Identify which cell holds the provided text, then report its (x, y) central coordinate. 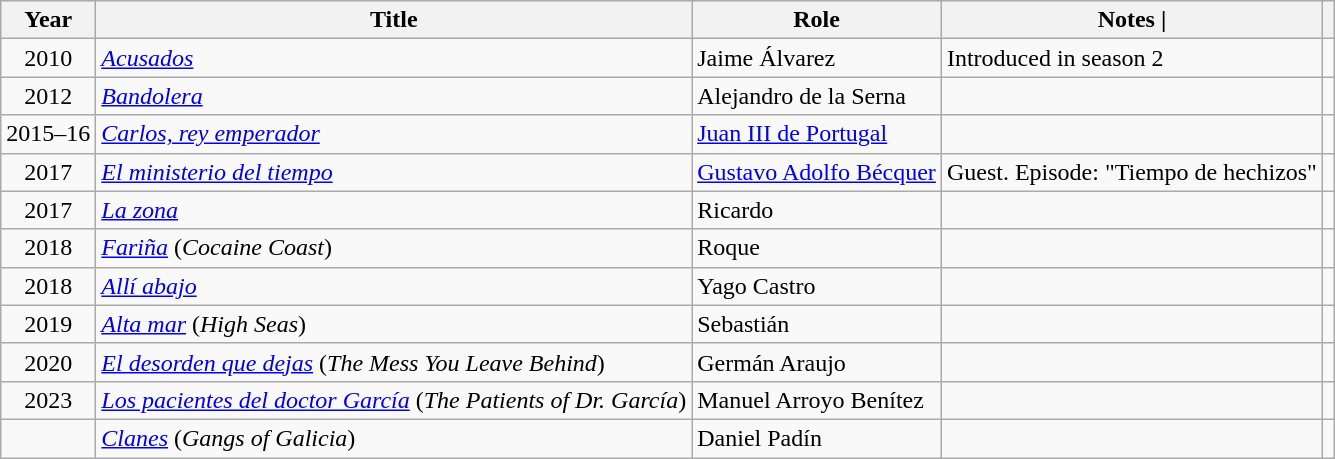
2015–16 (48, 134)
2019 (48, 324)
Bandolera (394, 96)
Introduced in season 2 (1132, 58)
Carlos, rey emperador (394, 134)
2020 (48, 362)
Jaime Álvarez (817, 58)
Year (48, 20)
Acusados (394, 58)
Fariña (Cocaine Coast) (394, 248)
2010 (48, 58)
La zona (394, 210)
Role (817, 20)
Allí abajo (394, 286)
Roque (817, 248)
Alta mar (High Seas) (394, 324)
2023 (48, 400)
Guest. Episode: "Tiempo de hechizos" (1132, 172)
Sebastián (817, 324)
El ministerio del tiempo (394, 172)
Daniel Padín (817, 438)
2012 (48, 96)
Alejandro de la Serna (817, 96)
Manuel Arroyo Benítez (817, 400)
Title (394, 20)
Juan III de Portugal (817, 134)
Los pacientes del doctor García (The Patients of Dr. García) (394, 400)
Clanes (Gangs of Galicia) (394, 438)
Notes | (1132, 20)
Germán Araujo (817, 362)
Gustavo Adolfo Bécquer (817, 172)
Ricardo (817, 210)
El desorden que dejas (The Mess You Leave Behind) (394, 362)
Yago Castro (817, 286)
